From the cell containing the given text, extract its center point as [x, y] coordinate. 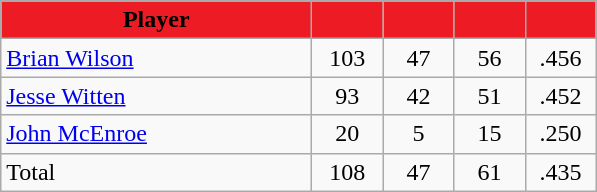
.452 [560, 96]
51 [490, 96]
93 [348, 96]
.250 [560, 134]
John McEnroe [156, 134]
15 [490, 134]
Jesse Witten [156, 96]
.456 [560, 58]
103 [348, 58]
Brian Wilson [156, 58]
20 [348, 134]
5 [418, 134]
Player [156, 20]
Total [156, 172]
42 [418, 96]
56 [490, 58]
61 [490, 172]
108 [348, 172]
.435 [560, 172]
